Detect which cell encompasses the target text, then output its [X, Y] center coordinate. 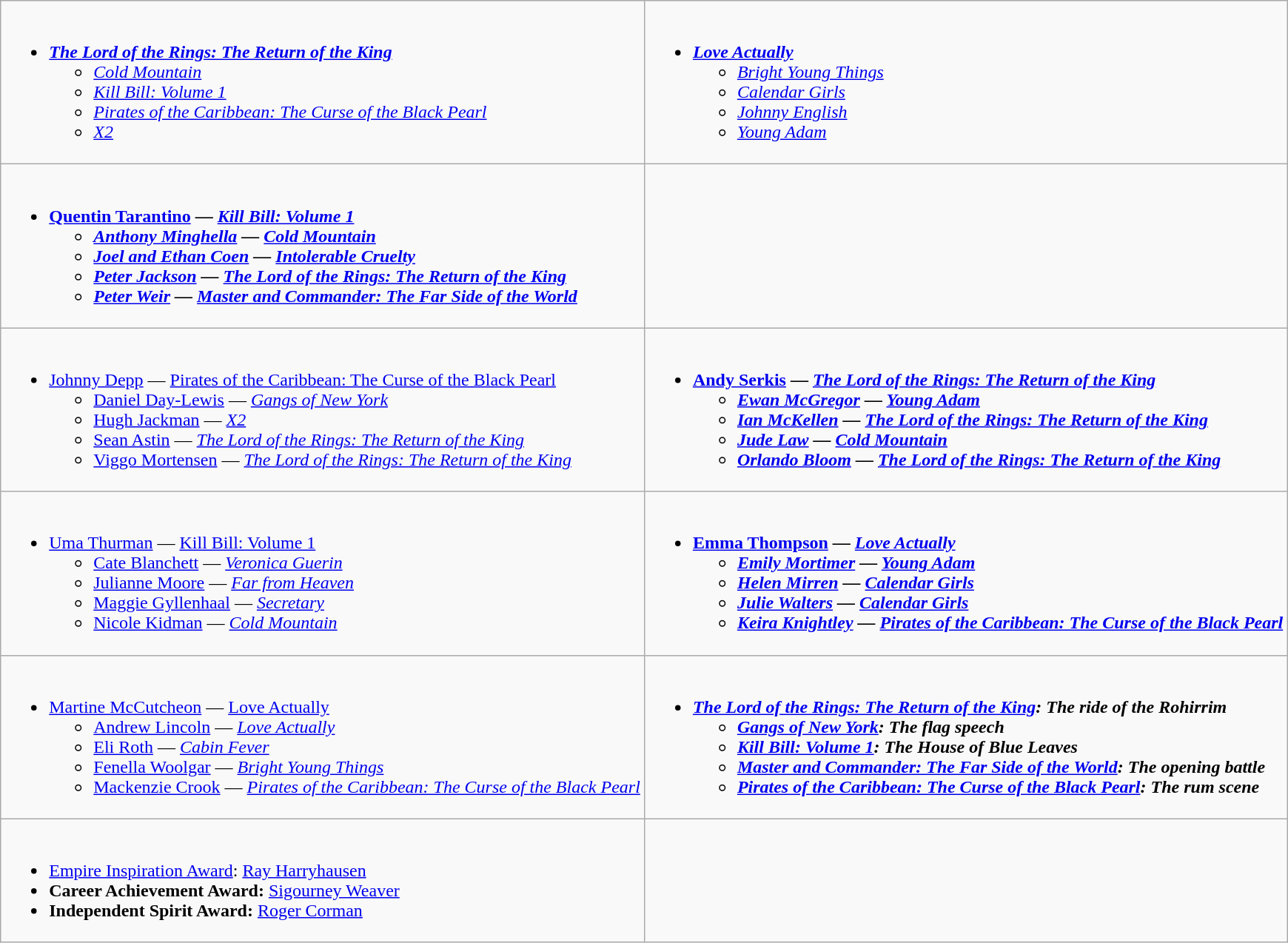
The Lord of the Rings: The Return of the KingCold MountainKill Bill: Volume 1Pirates of the Caribbean: The Curse of the Black PearlX2 [323, 83]
Love ActuallyBright Young ThingsCalendar GirlsJohnny EnglishYoung Adam [966, 83]
Empire Inspiration Award: Ray HarryhausenCareer Achievement Award: Sigourney WeaverIndependent Spirit Award: Roger Corman [323, 881]
